Provide the (X, Y) coordinate of the cell's center where the given text is located.  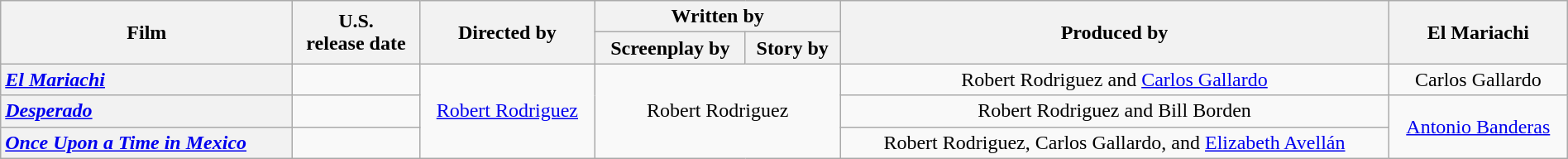
Written by (718, 17)
Screenplay by (670, 48)
Robert Rodriguez, Carlos Gallardo, and Elizabeth Avellán (1115, 142)
Film (147, 32)
Antonio Banderas (1478, 127)
Desperado (147, 111)
Robert Rodriguez and Carlos Gallardo (1115, 79)
Robert Rodriguez and Bill Borden (1115, 111)
Carlos Gallardo (1478, 79)
Directed by (508, 32)
Once Upon a Time in Mexico (147, 142)
Story by (792, 48)
Produced by (1115, 32)
U.S. release date (356, 32)
